Return the (x, y) coordinate for the center point of the cell that contains the specified text.  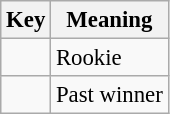
Past winner (110, 95)
Meaning (110, 20)
Key (26, 20)
Rookie (110, 58)
